Pinpoint the cell where the given text exists, returning its (x, y) midpoint coordinate. 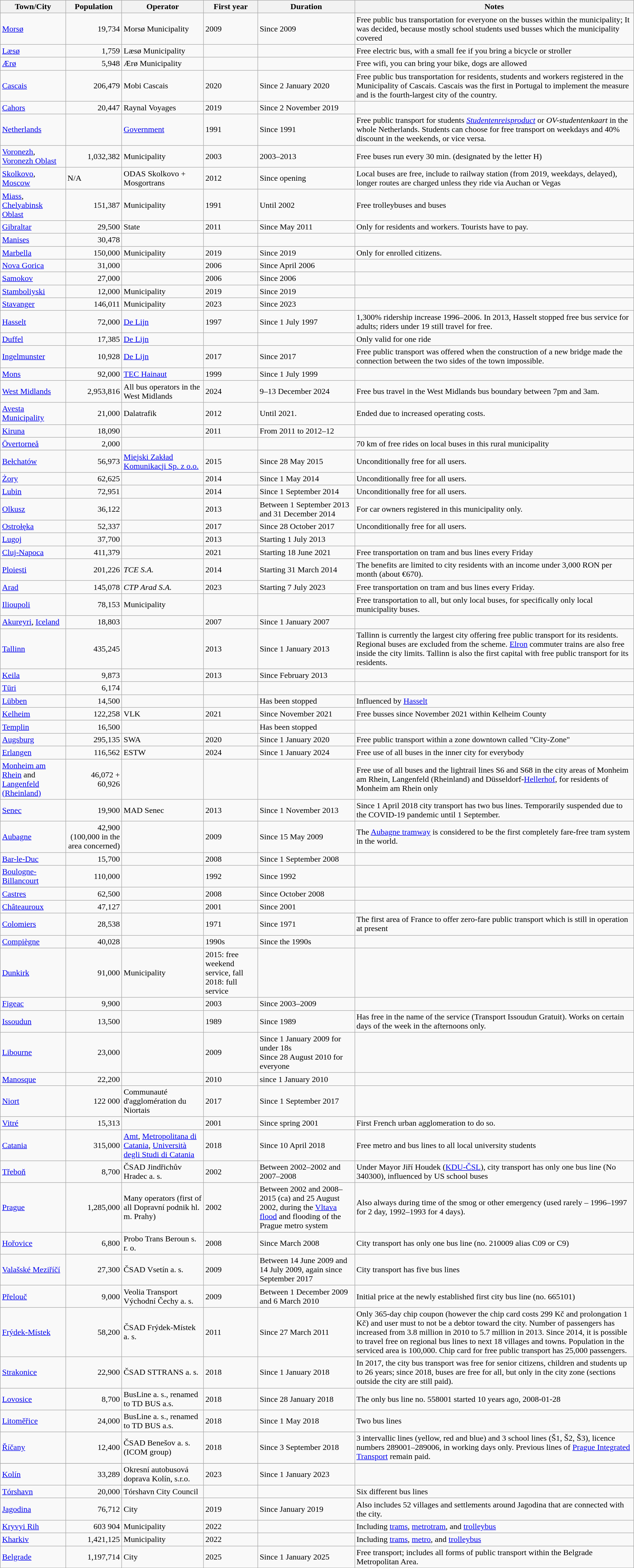
Olkusz (33, 509)
Free transportation to all, but only local buses, for specifically only local municipality buses. (494, 604)
Lugoj (33, 539)
Kryvyi Rih (33, 1526)
Town/City (33, 7)
Starting 1 July 2013 (306, 539)
70 km of free rides on local buses in this rural municipality (494, 444)
Strakonice (33, 1372)
Přelouč (33, 1296)
72,951 (94, 491)
47,127 (94, 907)
1,197,714 (94, 1557)
Since 28 May 2015 (306, 461)
Okresní autobusová doprava Kolín, s.r.o. (163, 1474)
9,000 (94, 1296)
Castres (33, 894)
Since 1991 (306, 130)
Since February 2013 (306, 675)
Duration (306, 7)
Aubagne (33, 837)
ČSAD Benešov a. s. (ICOM group) (163, 1448)
145,078 (94, 587)
All bus operators in the West Midlands (163, 391)
Tórshavn City Council (163, 1492)
MAD Senec (163, 810)
1971 (231, 924)
Nova Gorica (33, 266)
Since 2006 (306, 279)
Manosque (33, 1079)
10,928 (94, 357)
603 904 (94, 1526)
Starting 18 June 2021 (306, 552)
78,153 (94, 604)
Since 1 January 2013 (306, 648)
15,700 (94, 859)
Lovosice (33, 1399)
ČSAD Jindřichův Hradec a. s. (163, 1172)
150,000 (94, 253)
Until 2002 (306, 205)
Cahors (33, 108)
Mons (33, 374)
Free metro and bus lines to all local university students (494, 1145)
Læsø Municipality (163, 51)
Compiègne (33, 942)
City transport has five bus lines (494, 1270)
91,000 (94, 973)
Communauté d'agglomération du Niortais (163, 1101)
2015 (231, 461)
Since 2009 (306, 29)
9,900 (94, 1004)
Ærø Municipality (163, 64)
City transport has only one bus line (no. 210009 alias C09 or C9) (494, 1243)
Since 1 January 2024 (306, 752)
33,289 (94, 1474)
Only valid for one ride (494, 339)
VLK (163, 714)
Between 1 September 2013 and 31 December 2014 (306, 509)
Colomiers (33, 924)
12,000 (94, 291)
Six different bus lines (494, 1492)
Probo Trans Beroun s. r. o. (163, 1243)
Catania (33, 1145)
62,500 (94, 894)
Miass, Chelyabinsk Oblast (33, 205)
9,873 (94, 675)
ČSAD Frýdek-Místek a. s. (163, 1332)
Læsø (33, 51)
5,948 (94, 64)
Government (163, 130)
1992 (231, 877)
since 1 January 2010 (306, 1079)
Żory (33, 479)
Since 1 January 2018 (306, 1372)
Vitré (33, 1123)
1,285,000 (94, 1208)
Stavanger (33, 304)
Since 1 July 1997 (306, 322)
Říčany (33, 1448)
18,090 (94, 431)
1997 (231, 322)
Boulogne-Billancourt (33, 877)
30,478 (94, 240)
Stamboliyski (33, 291)
Since 1 July 1999 (306, 374)
201,226 (94, 570)
27,300 (94, 1270)
Initial price at the newly established first city bus line (no. 665101) (494, 1296)
Since 2017 (306, 357)
Since opening (306, 178)
Since March 2008 (306, 1243)
2007 (231, 622)
Since 1 September 2017 (306, 1101)
Since 1 November 2013 (306, 810)
Keila (33, 675)
1990s (231, 942)
Has free in the name of the service (Transport Issoudun Gratuit). Works on certain days of the week in the afternoons only. (494, 1021)
Duffel (33, 339)
Cluj-Napoca (33, 552)
Since 28 January 2018 (306, 1399)
Mobi Cascais (163, 86)
Since 2 November 2019 (306, 108)
1989 (231, 1021)
Since 2023 (306, 304)
Free transportation on tram and bus lines every Friday. (494, 587)
Erlangen (33, 752)
Influenced by Hasselt (494, 701)
ODAS Skolkovo + Mosgortrans (163, 178)
Issoudun (33, 1021)
23,000 (94, 1053)
Ærø (33, 64)
Lubin (33, 491)
First year (231, 7)
18,803 (94, 622)
20,447 (94, 108)
Ilioupoli (33, 604)
Since 2001 (306, 907)
Free trolleybuses and buses (494, 205)
Under Mayor Jiří Houdek (KDU-ČSL), city transport has only one bus line (No 340300), influenced by US school buses (494, 1172)
Miejski Zakład Komunikacji Sp. z o.o. (163, 461)
Free public transport within a zone downtown called "City-Zone" (494, 739)
Between 1 December 2009 and 6 March 2010 (306, 1296)
Since 1 January 2020 (306, 739)
CTP Arad S.A. (163, 587)
28,538 (94, 924)
Since May 2011 (306, 227)
Kharkiv (33, 1539)
Since April 2006 (306, 266)
Türi (33, 688)
Figeac (33, 1004)
16,500 (94, 727)
122,258 (94, 714)
Since 1989 (306, 1021)
411,379 (94, 552)
Since 1 May 2018 (306, 1421)
Between 2002–2002 and 2007–2008 (306, 1172)
Notes (494, 7)
31,000 (94, 266)
Ploiești (33, 570)
Since the 1990s (306, 942)
76,712 (94, 1509)
Free use of all buses in the inner city for everybody (494, 752)
Starting 7 July 2023 (306, 587)
Also always during time of the smog or other emergency (used rarely – 1996–1997 for 2 day, 1992–1993 for 4 days). (494, 1208)
46,072 + 60,926 (94, 779)
The benefits are limited to city residents with an income under 3,000 RON per month (about €670). (494, 570)
6,174 (94, 688)
Since 15 May 2009 (306, 837)
Châteauroux (33, 907)
Free electric bus, with a small fee if you bring a bicycle or stroller (494, 51)
Třeboň (33, 1172)
1999 (231, 374)
20,000 (94, 1492)
The first area of France to offer zero-fare public transport which is still in operation at present (494, 924)
ČSAD STTRANS a. s. (163, 1372)
Since January 2019 (306, 1509)
Operator (163, 7)
24,000 (94, 1421)
Kiruna (33, 431)
Population (94, 7)
Since 1992 (306, 877)
Libourne (33, 1053)
Morsø (33, 29)
2003–2013 (306, 156)
Free transport; includes all forms of public transport within the Belgrade Metropolitan Area. (494, 1557)
Since 2 January 2020 (306, 86)
Hasselt (33, 322)
Bar-le-Duc (33, 859)
Free busses since November 2021 within Kelheim County (494, 714)
15,313 (94, 1123)
Many operators (first of all Dopravní podnik hl. m. Prahy) (163, 1208)
Free bus travel in the West Midlands bus boundary between 7pm and 3am. (494, 391)
22,200 (94, 1079)
42,900 (100,000 in the area concerned) (94, 837)
Senec (33, 810)
Only for residents and workers. Tourists have to pay. (494, 227)
116,562 (94, 752)
Jagodina (33, 1509)
The Aubagne tramway is considered to be the first completely fare-free tram system in the world. (494, 837)
Free buses run every 30 min. (designated by the letter Н) (494, 156)
TCE S.A. (163, 570)
206,479 (94, 86)
29,500 (94, 227)
Since 1 January 2009 for under 18sSince 28 August 2010 for everyone (306, 1053)
1,759 (94, 51)
19,900 (94, 810)
Skolkovo, Moscow (33, 178)
Two bus lines (494, 1421)
2,953,816 (94, 391)
6,800 (94, 1243)
Arad (33, 587)
Övertorneå (33, 444)
Since 1 January 2007 (306, 622)
ČSAD Vsetín a. s. (163, 1270)
Between 14 June 2009 and 14 July 2009, again since September 2017 (306, 1270)
Belgrade (33, 1557)
Litoměřice (33, 1421)
Monheim am Rhein and Langenfeld (Rheinland) (33, 779)
14,500 (94, 701)
Dunkirk (33, 973)
122 000 (94, 1101)
Ingelmunster (33, 357)
37,700 (94, 539)
21,000 (94, 414)
N/A (94, 178)
Prague (33, 1208)
56,973 (94, 461)
First French urban agglomeration to do so. (494, 1123)
Local buses are free, include to railway station (from 2019, weekdays, delayed), longer routes are charged unless they ride via Auchan or Vegas (494, 178)
Cascais (33, 86)
19,734 (94, 29)
Since 1 January 2023 (306, 1474)
Tórshavn (33, 1492)
9–13 December 2024 (306, 391)
Netherlands (33, 130)
Since 10 April 2018 (306, 1145)
Tallinn (33, 648)
Kelheim (33, 714)
Since 1 May 2014 (306, 479)
TEC Hainaut (163, 374)
315,000 (94, 1145)
Since 2003–2009 (306, 1004)
Raynal Voyages (163, 108)
27,000 (94, 279)
Marbella (33, 253)
Templin (33, 727)
Until 2021. (306, 414)
151,387 (94, 205)
146,011 (94, 304)
Morsø Municipality (163, 29)
62,625 (94, 479)
Since 1971 (306, 924)
Ended due to increased operating costs. (494, 414)
92,000 (94, 374)
Lübben (33, 701)
2025 (231, 1557)
ESTW (163, 752)
58,200 (94, 1332)
Since 1 September 2014 (306, 491)
1,032,382 (94, 156)
Samokov (33, 279)
295,135 (94, 739)
2010 (231, 1079)
Akureyri, Iceland (33, 622)
Dalatrafik (163, 414)
Since 27 March 2011 (306, 1332)
From 2011 to 2012–12 (306, 431)
435,245 (94, 648)
Veolia Transport Východní Čechy a. s. (163, 1296)
Since October 2008 (306, 894)
For car owners registered in this municipality only. (494, 509)
Since 28 October 2017 (306, 527)
Free transportation on tram and bus lines every Friday (494, 552)
Avesta Municipality (33, 414)
2015: free weekend service, fall 2018: full service (231, 973)
Free public transport was offered when the construction of a new bridge made the connection between the two sides of the town impossible. (494, 357)
SWA (163, 739)
Including trams, metro, and trolleybus (494, 1539)
Frýdek-Místek (33, 1332)
22,900 (94, 1372)
12,400 (94, 1448)
Including trams, metrotram, and trolleybus (494, 1526)
Free wifi, you can bring your bike, dogs are allowed (494, 64)
Starting 31 March 2014 (306, 570)
Ostrołęka (33, 527)
Also includes 52 villages and settlements around Jagodina that are connected with the city. (494, 1509)
52,337 (94, 527)
Hořovice (33, 1243)
1,300% ridership increase 1996–2006. In 2013, Hasselt stopped free bus service for adults; riders under 19 still travel for free. (494, 322)
State (163, 227)
Since spring 2001 (306, 1123)
The only bus line no. 558001 started 10 years ago, 2008-01-28 (494, 1399)
Since 1 April 2018 city transport has two bus lines. Temporarily suspended due to the COVID-19 pandemic until 1 September. (494, 810)
36,122 (94, 509)
Only for enrolled citizens. (494, 253)
2,000 (94, 444)
Since 1 January 2025 (306, 1557)
Manises (33, 240)
Valašské Meziříčí (33, 1270)
Kolín (33, 1474)
Niort (33, 1101)
Augsburg (33, 739)
17,385 (94, 339)
Since 3 September 2018 (306, 1448)
Since November 2021 (306, 714)
40,028 (94, 942)
Voronezh, Voronezh Oblast (33, 156)
110,000 (94, 877)
West Midlands (33, 391)
Bełchatów (33, 461)
Amt, Metropolitana di Catania, Università degli Studi di Catania (163, 1145)
Gibraltar (33, 227)
13,500 (94, 1021)
72,000 (94, 322)
1,421,125 (94, 1539)
Since 1 September 2008 (306, 859)
Between 2002 and 2008–2015 (ca) and 25 August 2002, during the Vltava flood and flooding of the Prague metro system (306, 1208)
